Pinpoint the cell where the given text exists, returning its (X, Y) midpoint coordinate. 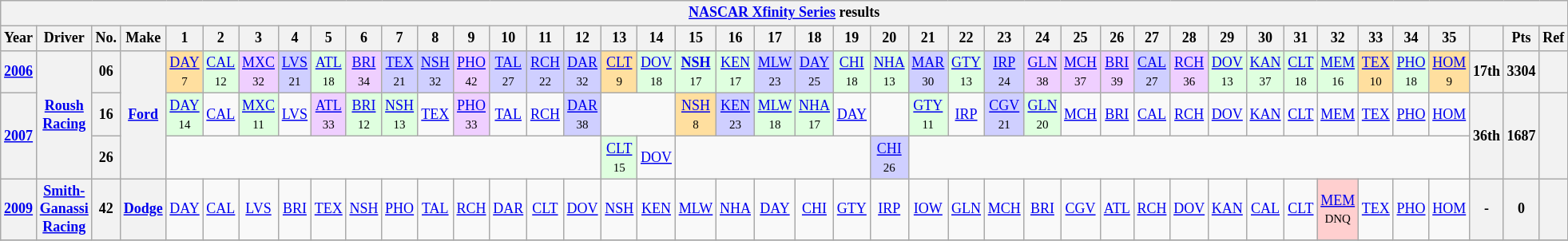
2007 (19, 136)
10 (508, 38)
Ford (143, 115)
19 (851, 38)
06 (105, 72)
GLN38 (1042, 72)
GLN (967, 209)
6 (364, 38)
5 (328, 38)
Year (19, 38)
Smith-Ganassi Racing (64, 209)
MEM (1338, 115)
CHI26 (889, 157)
24 (1042, 38)
33 (1376, 38)
17 (775, 38)
MXC11 (259, 115)
DAR (508, 209)
BRI12 (364, 115)
2 (220, 38)
NSH13 (399, 115)
DAR38 (582, 115)
1687 (1521, 136)
CGV21 (1004, 115)
11 (546, 38)
GTY11 (928, 115)
NASCAR Xfinity Series results (784, 13)
17th (1487, 72)
GTY13 (967, 72)
KEN17 (736, 72)
CHI (815, 209)
Driver (64, 38)
DAR32 (582, 72)
29 (1227, 38)
34 (1411, 38)
BRI39 (1117, 72)
DAY7 (185, 72)
MEM16 (1338, 72)
MCH37 (1081, 72)
15 (695, 38)
ATL18 (328, 72)
MLW23 (775, 72)
12 (582, 38)
27 (1152, 38)
22 (967, 38)
Make (143, 38)
DAY25 (815, 72)
14 (657, 38)
3304 (1521, 72)
2006 (19, 72)
CLT18 (1300, 72)
25 (1081, 38)
NHA13 (889, 72)
7 (399, 38)
32 (1338, 38)
GLN20 (1042, 115)
- (1487, 209)
ATL (1117, 209)
31 (1300, 38)
MAR30 (928, 72)
BRI34 (364, 72)
MEMDNQ (1338, 209)
TEX21 (399, 72)
CLT9 (620, 72)
9 (471, 38)
KAN37 (1265, 72)
20 (889, 38)
ATL33 (328, 115)
CHI18 (851, 72)
MLW (695, 209)
3 (259, 38)
21 (928, 38)
NHA (736, 209)
NHA17 (815, 115)
8 (435, 38)
RCH36 (1189, 72)
CAL12 (220, 72)
35 (1449, 38)
4 (294, 38)
TEX10 (1376, 72)
0 (1521, 209)
PHO42 (471, 72)
PHO18 (1411, 72)
Ref (1554, 38)
23 (1004, 38)
CLT15 (620, 157)
HOM9 (1449, 72)
CAL27 (1152, 72)
30 (1265, 38)
DAY14 (185, 115)
IOW (928, 209)
PHO33 (471, 115)
DOV18 (657, 72)
Pts (1521, 38)
NSH32 (435, 72)
42 (105, 209)
1 (185, 38)
LVS21 (294, 72)
CGV (1081, 209)
36th (1487, 136)
NSH17 (695, 72)
KEN23 (736, 115)
IRP24 (1004, 72)
18 (815, 38)
MLW18 (775, 115)
GTY (851, 209)
28 (1189, 38)
No. (105, 38)
NSH8 (695, 115)
13 (620, 38)
2009 (19, 209)
Dodge (143, 209)
Roush Racing (64, 115)
RCH22 (546, 72)
TAL27 (508, 72)
DOV13 (1227, 72)
MXC32 (259, 72)
KEN (657, 209)
